Provide the (X, Y) coordinate of the cell's center where the given text is located.  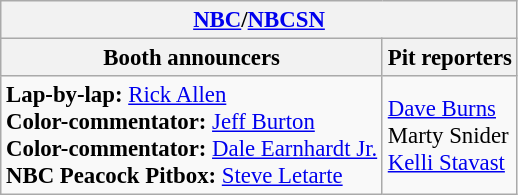
Dave BurnsMarty SniderKelli Stavast (450, 136)
Pit reporters (450, 58)
Lap-by-lap: Rick AllenColor-commentator: Jeff BurtonColor-commentator: Dale Earnhardt Jr.NBC Peacock Pitbox: Steve Letarte (192, 136)
Booth announcers (192, 58)
NBC/NBCSN (260, 20)
